Find where the given text appears and provide that cell's center as [x, y] coordinate. 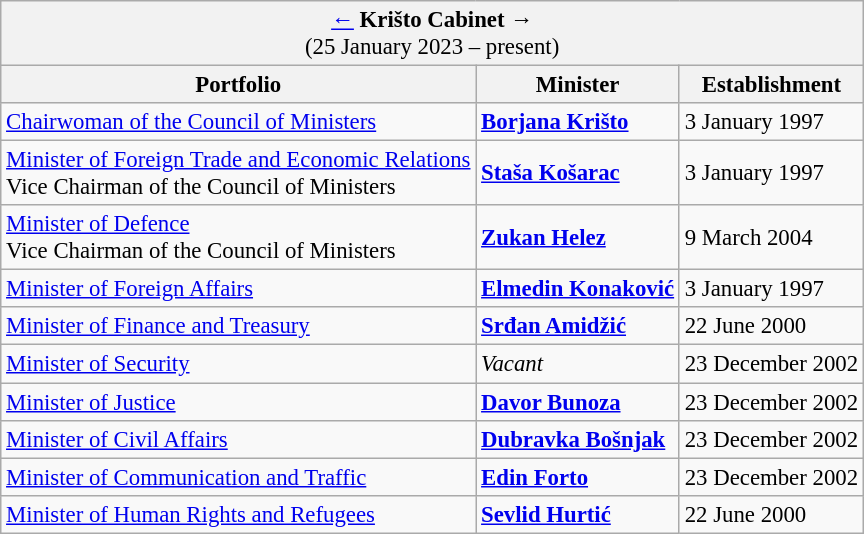
Elmedin Konaković [578, 289]
Dubravka Bošnjak [578, 439]
9 March 2004 [771, 238]
Minister [578, 85]
Minister of Security [238, 364]
Davor Bunoza [578, 402]
Borjana Krišto [578, 122]
Establishment [771, 85]
Minister of Foreign Trade and Economic Relations Vice Chairman of the Council of Ministers [238, 174]
Minister of Finance and Treasury [238, 327]
Portfolio [238, 85]
Zukan Helez [578, 238]
Minister of Justice [238, 402]
Sevlid Hurtić [578, 514]
Srđan Amidžić [578, 327]
Chairwoman of the Council of Ministers [238, 122]
Minister of Foreign Affairs [238, 289]
Staša Košarac [578, 174]
Minister of Defence Vice Chairman of the Council of Ministers [238, 238]
← Krišto Cabinet → (25 January 2023 – present) [432, 34]
Minister of Human Rights and Refugees [238, 514]
Minister of Communication and Traffic [238, 477]
Minister of Civil Affairs [238, 439]
Edin Forto [578, 477]
Vacant [578, 364]
